Scan for the cell matching the given text and deliver its [x, y] coordinate at center. 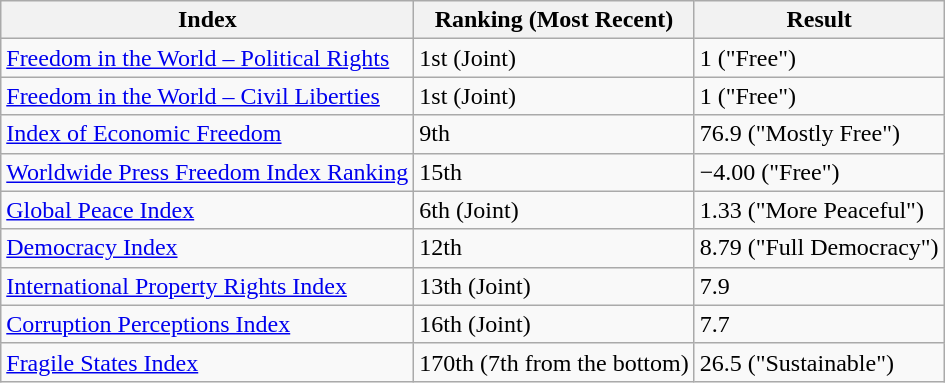
7.7 [819, 324]
−4.00 ("Free") [819, 172]
Worldwide Press Freedom Index Ranking [208, 172]
International Property Rights Index [208, 286]
Democracy Index [208, 248]
7.9 [819, 286]
Corruption Perceptions Index [208, 324]
170th (7th from the bottom) [554, 362]
13th (Joint) [554, 286]
Index of Economic Freedom [208, 134]
Global Peace Index [208, 210]
12th [554, 248]
6th (Joint) [554, 210]
26.5 ("Sustainable") [819, 362]
1.33 ("More Peaceful") [819, 210]
Result [819, 20]
76.9 ("Mostly Free") [819, 134]
15th [554, 172]
8.79 ("Full Democracy") [819, 248]
Fragile States Index [208, 362]
9th [554, 134]
16th (Joint) [554, 324]
Freedom in the World – Civil Liberties [208, 96]
Index [208, 20]
Ranking (Most Recent) [554, 20]
Freedom in the World – Political Rights [208, 58]
